Provide the [X, Y] coordinate of the cell's center where the given text is located.  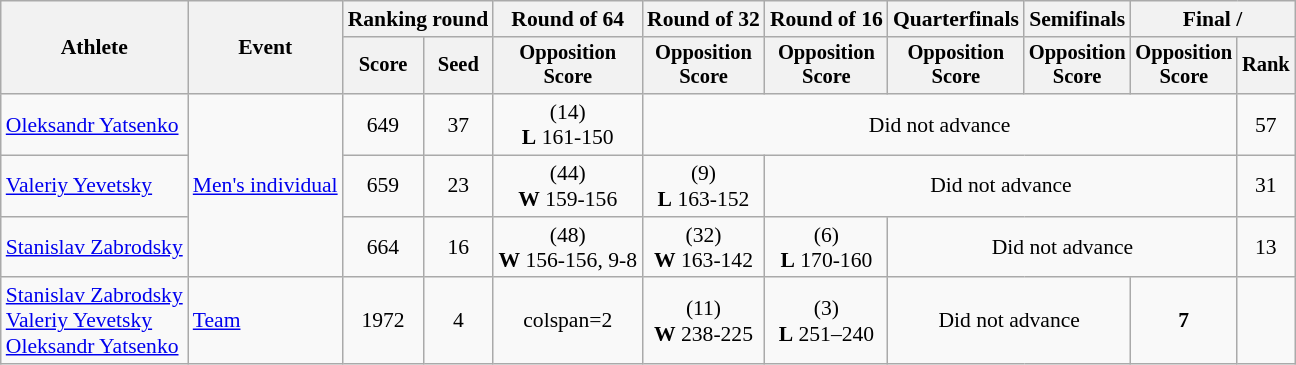
Stanislav ZabrodskyValeriy YevetskyOleksandr Yatsenko [94, 322]
649 [384, 124]
Stanislav Zabrodsky [94, 248]
Round of 32 [704, 19]
Rank [1266, 66]
4 [458, 322]
(9) L 163-152 [704, 186]
Seed [458, 66]
(14) L 161-150 [568, 124]
1972 [384, 322]
664 [384, 248]
Round of 16 [826, 19]
(48) W 156-156, 9-8 [568, 248]
23 [458, 186]
Oleksandr Yatsenko [94, 124]
Round of 64 [568, 19]
Team [266, 322]
Ranking round [418, 19]
(32) W 163-142 [704, 248]
(6) L 170-160 [826, 248]
(3)L 251–240 [826, 322]
16 [458, 248]
659 [384, 186]
7 [1184, 322]
Athlete [94, 48]
57 [1266, 124]
Event [266, 48]
Score [384, 66]
Men's individual [266, 186]
colspan=2 [568, 322]
Semifinals [1078, 19]
(44) W 159-156 [568, 186]
Final / [1212, 19]
Valeriy Yevetsky [94, 186]
31 [1266, 186]
Quarterfinals [956, 19]
(11)W 238-225 [704, 322]
37 [458, 124]
13 [1266, 248]
